Return the (X, Y) coordinate for the center point of the cell that contains the specified text.  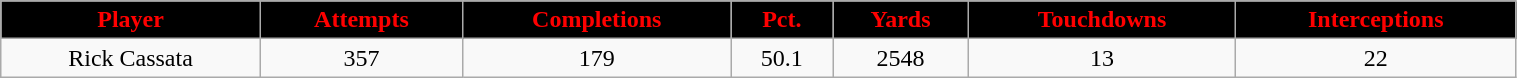
Rick Cassata (131, 58)
Attempts (361, 20)
22 (1376, 58)
2548 (901, 58)
13 (1102, 58)
Player (131, 20)
Completions (596, 20)
179 (596, 58)
50.1 (782, 58)
357 (361, 58)
Yards (901, 20)
Interceptions (1376, 20)
Touchdowns (1102, 20)
Pct. (782, 20)
